For the text-containing cell, return its midpoint in (X, Y) coordinate format. 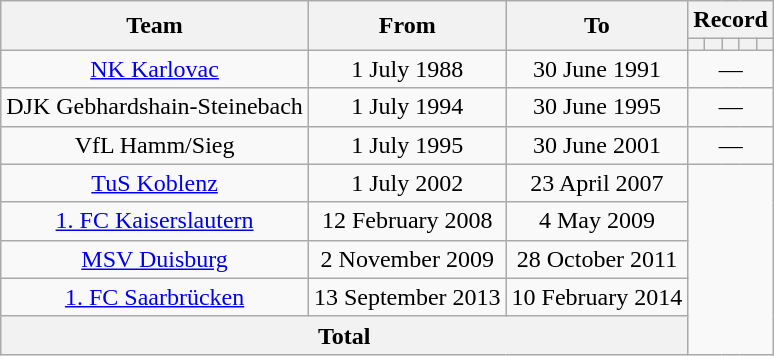
10 February 2014 (597, 297)
NK Karlovac (155, 69)
30 June 1991 (597, 69)
1. FC Saarbrücken (155, 297)
28 October 2011 (597, 259)
Record (731, 20)
1 July 1994 (407, 107)
DJK Gebhardshain-Steinebach (155, 107)
30 June 1995 (597, 107)
1 July 2002 (407, 183)
MSV Duisburg (155, 259)
4 May 2009 (597, 221)
From (407, 26)
13 September 2013 (407, 297)
12 February 2008 (407, 221)
30 June 2001 (597, 145)
23 April 2007 (597, 183)
TuS Koblenz (155, 183)
Total (344, 335)
2 November 2009 (407, 259)
1 July 1995 (407, 145)
1 July 1988 (407, 69)
Team (155, 26)
To (597, 26)
1. FC Kaiserslautern (155, 221)
VfL Hamm/Sieg (155, 145)
